Identify which cell holds the provided text, then report its (x, y) central coordinate. 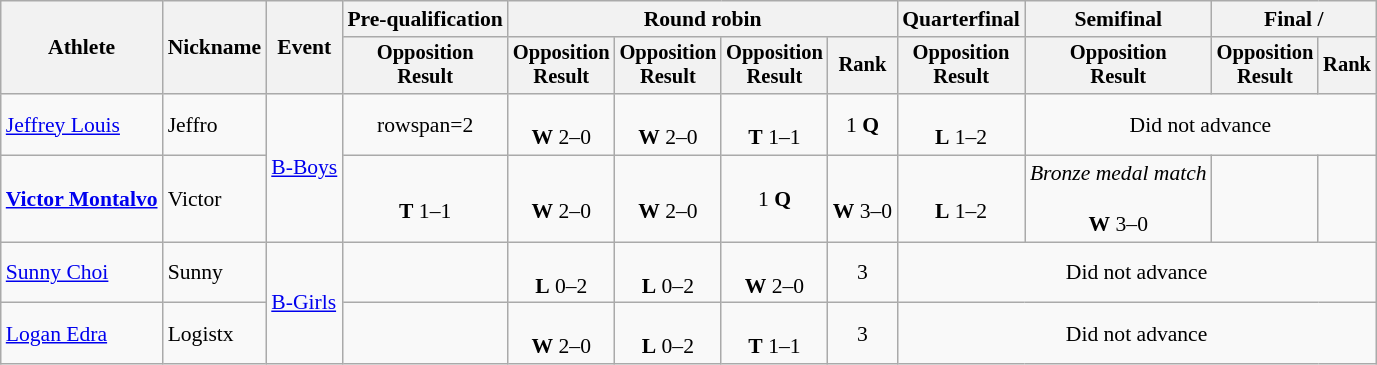
Jeffrey Louis (82, 124)
Victor (215, 200)
Logan Edra (82, 334)
Semifinal (1118, 19)
Jeffro (215, 124)
Pre-qualification (425, 19)
W 3–0 (862, 200)
Final / (1294, 19)
Event (304, 48)
rowspan=2 (425, 124)
Bronze medal matchW 3–0 (1118, 200)
Quarterfinal (961, 19)
B-Boys (304, 168)
Sunny (215, 272)
B-Girls (304, 303)
Sunny Choi (82, 272)
Round robin (702, 19)
Logistx (215, 334)
Nickname (215, 48)
Victor Montalvo (82, 200)
Athlete (82, 48)
